Provide the (X, Y) coordinate of the cell's center where the given text is located.  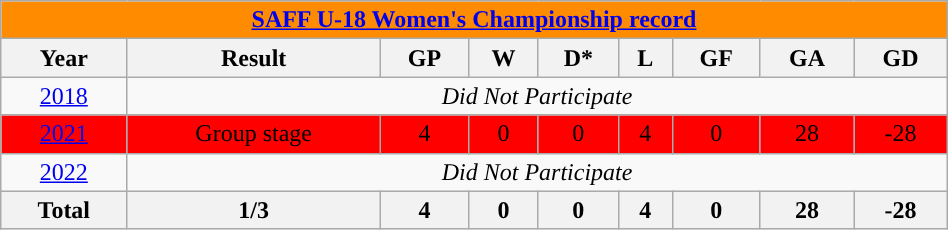
D* (578, 58)
2018 (64, 96)
GP (424, 58)
W (504, 58)
Result (254, 58)
GA (806, 58)
2022 (64, 172)
SAFF U-18 Women's Championship record (474, 20)
L (645, 58)
GD (901, 58)
Group stage (254, 134)
Total (64, 210)
Year (64, 58)
GF (716, 58)
2021 (64, 134)
1/3 (254, 210)
